Locate the cell with the specified text and output its (x, y) center coordinate. 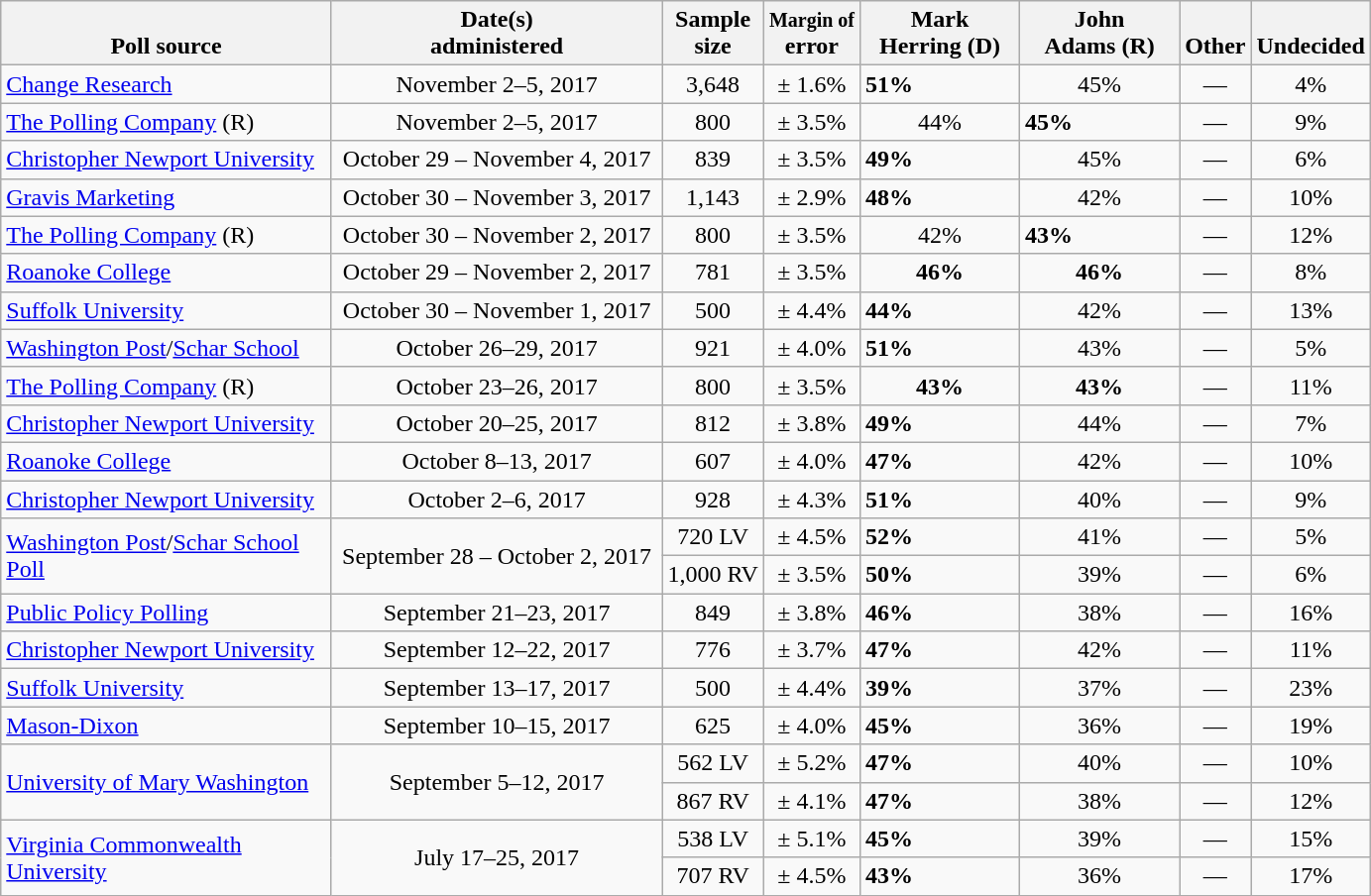
MarkHerring (D) (940, 34)
University of Mary Washington (167, 782)
Washington Post/Schar School (167, 348)
± 2.9% (811, 197)
8% (1311, 273)
3,648 (713, 84)
52% (940, 537)
September 5–12, 2017 (497, 782)
October 30 – November 2, 2017 (497, 235)
15% (1311, 839)
Washington Post/Schar School Poll (167, 556)
July 17–25, 2017 (497, 857)
October 30 – November 1, 2017 (497, 310)
50% (940, 575)
October 8–13, 2017 (497, 461)
707 RV (713, 876)
Mason-Dixon (167, 726)
Undecided (1311, 34)
720 LV (713, 537)
September 10–15, 2017 (497, 726)
13% (1311, 310)
Virginia Commonwealth University (167, 857)
1,000 RV (713, 575)
776 (713, 650)
October 20–25, 2017 (497, 423)
812 (713, 423)
781 (713, 273)
625 (713, 726)
Other (1215, 34)
538 LV (713, 839)
September 21–23, 2017 (497, 613)
October 26–29, 2017 (497, 348)
± 5.1% (811, 839)
4% (1311, 84)
1,143 (713, 197)
October 23–26, 2017 (497, 386)
607 (713, 461)
7% (1311, 423)
October 29 – November 2, 2017 (497, 273)
41% (1100, 537)
Public Policy Polling (167, 613)
48% (940, 197)
± 5.2% (811, 763)
Change Research (167, 84)
October 29 – November 4, 2017 (497, 160)
Date(s)administered (497, 34)
37% (1100, 688)
867 RV (713, 801)
± 3.7% (811, 650)
839 (713, 160)
849 (713, 613)
October 2–6, 2017 (497, 499)
JohnAdams (R) (1100, 34)
562 LV (713, 763)
23% (1311, 688)
19% (1311, 726)
± 1.6% (811, 84)
Samplesize (713, 34)
928 (713, 499)
October 30 – November 3, 2017 (497, 197)
Poll source (167, 34)
Gravis Marketing (167, 197)
September 12–22, 2017 (497, 650)
± 4.1% (811, 801)
16% (1311, 613)
September 28 – October 2, 2017 (497, 556)
September 13–17, 2017 (497, 688)
17% (1311, 876)
921 (713, 348)
± 4.3% (811, 499)
Margin oferror (811, 34)
